Return the (x, y) coordinate for the center point of the cell that contains the specified text.  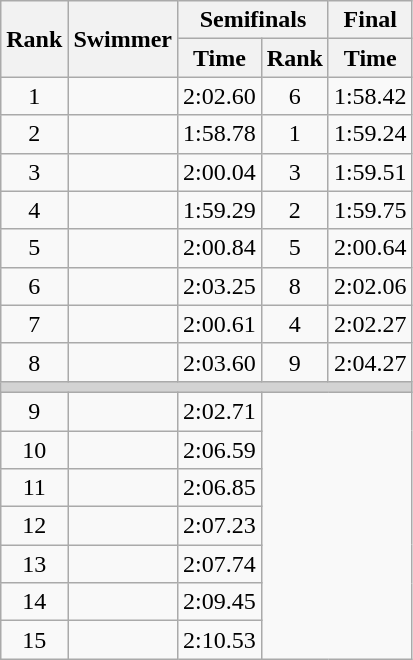
14 (34, 602)
7 (34, 324)
2:00.61 (220, 324)
Final (370, 20)
2:00.64 (370, 248)
2:02.27 (370, 324)
1:58.42 (370, 96)
2:02.71 (220, 411)
Swimmer (123, 39)
2:09.45 (220, 602)
2:07.74 (220, 564)
1:59.29 (220, 210)
2:02.06 (370, 286)
11 (34, 488)
2:06.59 (220, 449)
2:06.85 (220, 488)
2:07.23 (220, 526)
1:58.78 (220, 134)
Semifinals (254, 20)
13 (34, 564)
2:10.53 (220, 640)
1:59.24 (370, 134)
2:04.27 (370, 362)
10 (34, 449)
2:03.60 (220, 362)
2:00.04 (220, 172)
2:02.60 (220, 96)
2:00.84 (220, 248)
1:59.75 (370, 210)
12 (34, 526)
2:03.25 (220, 286)
1:59.51 (370, 172)
15 (34, 640)
